Output the (X, Y) coordinate of the center of the cell containing the given text.  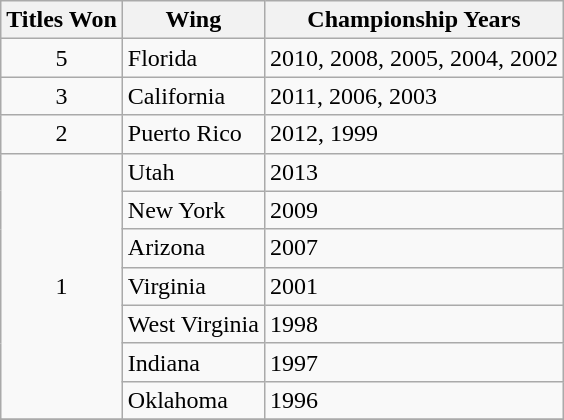
Championship Years (414, 20)
Virginia (193, 286)
2012, 1999 (414, 134)
Florida (193, 58)
Titles Won (62, 20)
3 (62, 96)
Arizona (193, 248)
2009 (414, 210)
2007 (414, 248)
Oklahoma (193, 400)
New York (193, 210)
1996 (414, 400)
1998 (414, 324)
Indiana (193, 362)
2001 (414, 286)
2010, 2008, 2005, 2004, 2002 (414, 58)
California (193, 96)
2 (62, 134)
Puerto Rico (193, 134)
2013 (414, 172)
Utah (193, 172)
5 (62, 58)
2011, 2006, 2003 (414, 96)
1 (62, 286)
1997 (414, 362)
Wing (193, 20)
West Virginia (193, 324)
